Determine the (x, y) coordinate at the center of the cell enclosing the given text.  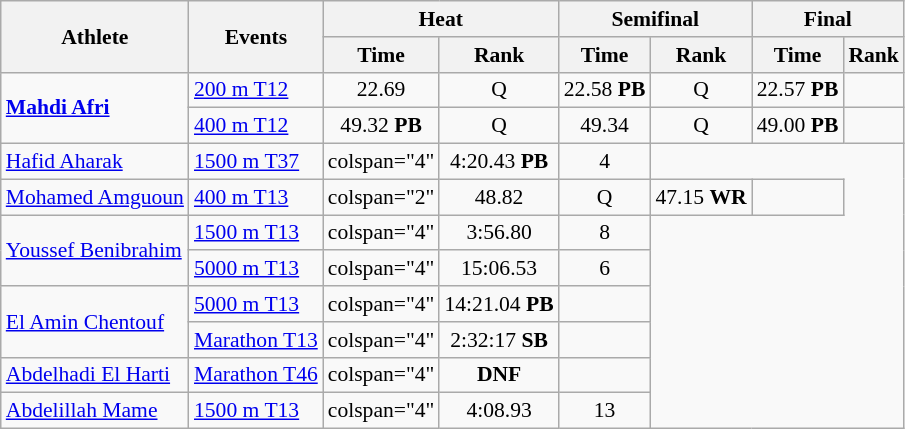
47.15 WR (700, 197)
Athlete (95, 36)
1500 m T37 (256, 162)
22.69 (382, 90)
Marathon T13 (256, 340)
El Amin Chentouf (95, 322)
Marathon T46 (256, 375)
400 m T13 (256, 197)
13 (605, 411)
2:32:17 SB (498, 340)
Semifinal (656, 19)
6 (605, 269)
200 m T12 (256, 90)
Abdelhadi El Harti (95, 375)
colspan="2" (382, 197)
Heat (441, 19)
22.57 PB (798, 90)
Mahdi Afri (95, 108)
Hafid Aharak (95, 162)
48.82 (498, 197)
14:21.04 PB (498, 304)
15:06.53 (498, 269)
4:20.43 PB (498, 162)
3:56.80 (498, 233)
DNF (498, 375)
Mohamed Amguoun (95, 197)
Events (256, 36)
Youssef Benibrahim (95, 250)
49.00 PB (798, 126)
400 m T12 (256, 126)
4 (605, 162)
8 (605, 233)
49.32 PB (382, 126)
22.58 PB (605, 90)
Abdelillah Mame (95, 411)
49.34 (605, 126)
Final (828, 19)
4:08.93 (498, 411)
